Pinpoint the cell where the given text exists, returning its (X, Y) midpoint coordinate. 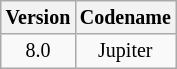
Codename (126, 18)
Jupiter (126, 52)
Version (38, 18)
8.0 (38, 52)
